Find where the given text appears and provide that cell's center as [x, y] coordinate. 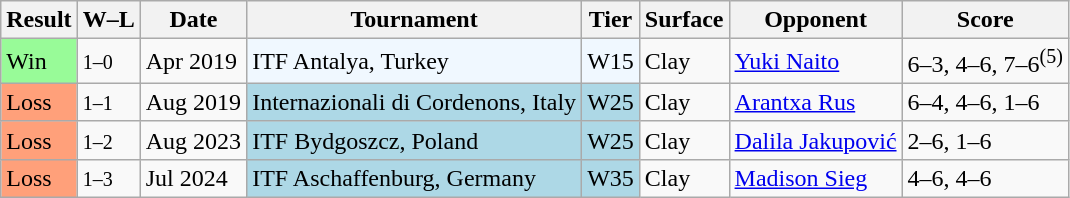
Dalila Jakupović [816, 140]
Result [39, 20]
1–0 [108, 62]
ITF Bydgoszcz, Poland [414, 140]
6–4, 4–6, 1–6 [985, 102]
Yuki Naito [816, 62]
Aug 2023 [193, 140]
Tier [611, 20]
Surface [684, 20]
2–6, 1–6 [985, 140]
W15 [611, 62]
Aug 2019 [193, 102]
ITF Aschaffenburg, Germany [414, 178]
Win [39, 62]
6–3, 4–6, 7–6(5) [985, 62]
Tournament [414, 20]
1–3 [108, 178]
Date [193, 20]
Madison Sieg [816, 178]
Opponent [816, 20]
Internazionali di Cordenons, Italy [414, 102]
4–6, 4–6 [985, 178]
1–2 [108, 140]
W35 [611, 178]
Apr 2019 [193, 62]
Jul 2024 [193, 178]
Arantxa Rus [816, 102]
Score [985, 20]
1–1 [108, 102]
W–L [108, 20]
ITF Antalya, Turkey [414, 62]
